Output the (x, y) coordinate of the center of the cell containing the given text.  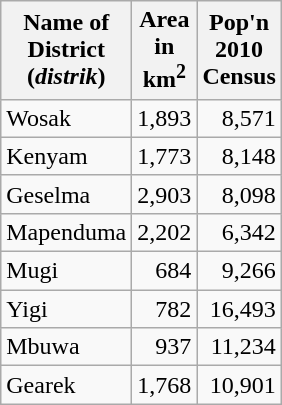
8,148 (239, 156)
Wosak (66, 118)
2,202 (164, 232)
Area inkm2 (164, 50)
Mapenduma (66, 232)
8,098 (239, 194)
8,571 (239, 118)
Name ofDistrict(distrik) (66, 50)
684 (164, 271)
Yigi (66, 309)
9,266 (239, 271)
Gearek (66, 385)
Mbuwa (66, 347)
1,893 (164, 118)
11,234 (239, 347)
Mugi (66, 271)
937 (164, 347)
Kenyam (66, 156)
Geselma (66, 194)
Pop'n 2010Census (239, 50)
16,493 (239, 309)
10,901 (239, 385)
6,342 (239, 232)
782 (164, 309)
1,768 (164, 385)
2,903 (164, 194)
1,773 (164, 156)
